Identify which cell holds the provided text, then report its [X, Y] central coordinate. 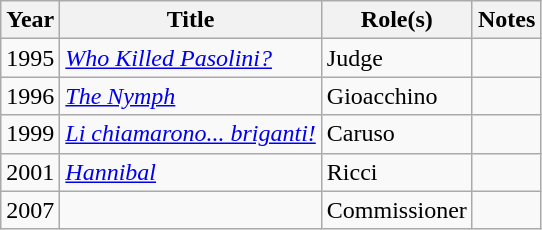
Commissioner [396, 210]
Who Killed Pasolini? [191, 58]
2001 [30, 172]
Title [191, 20]
Gioacchino [396, 96]
The Nymph [191, 96]
1996 [30, 96]
Year [30, 20]
1999 [30, 134]
Caruso [396, 134]
Hannibal [191, 172]
Notes [506, 20]
1995 [30, 58]
Ricci [396, 172]
Li chiamarono... briganti! [191, 134]
Judge [396, 58]
2007 [30, 210]
Role(s) [396, 20]
